Provide the [X, Y] coordinate of the cell's center where the given text is located.  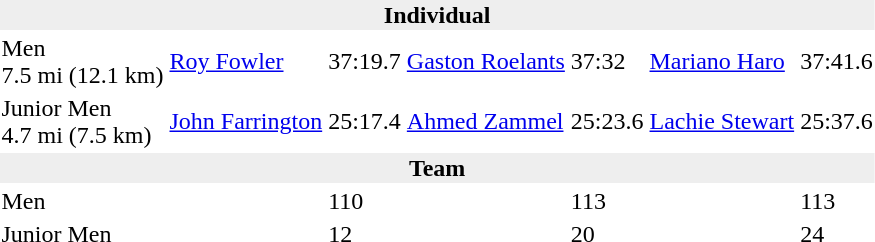
25:17.4 [365, 122]
Men [82, 201]
Mariano Haro [722, 62]
37:19.7 [365, 62]
John Farrington [246, 122]
Team [437, 168]
25:37.6 [837, 122]
Roy Fowler [246, 62]
25:23.6 [607, 122]
Junior Men4.7 mi (7.5 km) [82, 122]
Individual [437, 15]
Ahmed Zammel [486, 122]
Men7.5 mi (12.1 km) [82, 62]
37:41.6 [837, 62]
Lachie Stewart [722, 122]
37:32 [607, 62]
Gaston Roelants [486, 62]
110 [365, 201]
